Extract the [X, Y] coordinate from the center of the cell holding the provided text.  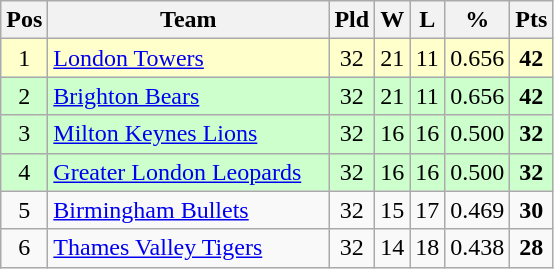
2 [24, 96]
18 [428, 248]
0.438 [478, 248]
0.469 [478, 210]
4 [24, 172]
28 [532, 248]
London Towers [188, 58]
% [478, 20]
15 [392, 210]
14 [392, 248]
Pld [352, 20]
6 [24, 248]
W [392, 20]
3 [24, 134]
Milton Keynes Lions [188, 134]
Greater London Leopards [188, 172]
Birmingham Bullets [188, 210]
Thames Valley Tigers [188, 248]
17 [428, 210]
Pos [24, 20]
30 [532, 210]
Team [188, 20]
1 [24, 58]
5 [24, 210]
Brighton Bears [188, 96]
Pts [532, 20]
L [428, 20]
